Output the (X, Y) coordinate of the center of the cell containing the given text.  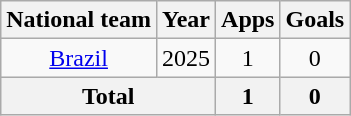
Apps (248, 20)
National team (79, 20)
2025 (186, 58)
Brazil (79, 58)
Goals (315, 20)
Total (108, 96)
Year (186, 20)
